From the cell containing the given text, extract its center point as (x, y) coordinate. 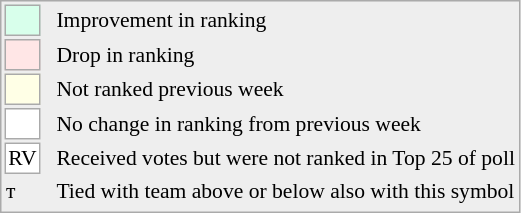
RV (22, 158)
Improvement in ranking (286, 20)
Not ranked previous week (286, 90)
Tied with team above or below also with this symbol (286, 191)
Received votes but were not ranked in Top 25 of poll (286, 158)
No change in ranking from previous week (286, 124)
Drop in ranking (286, 55)
т (22, 191)
